Identify which cell holds the provided text, then report its [x, y] central coordinate. 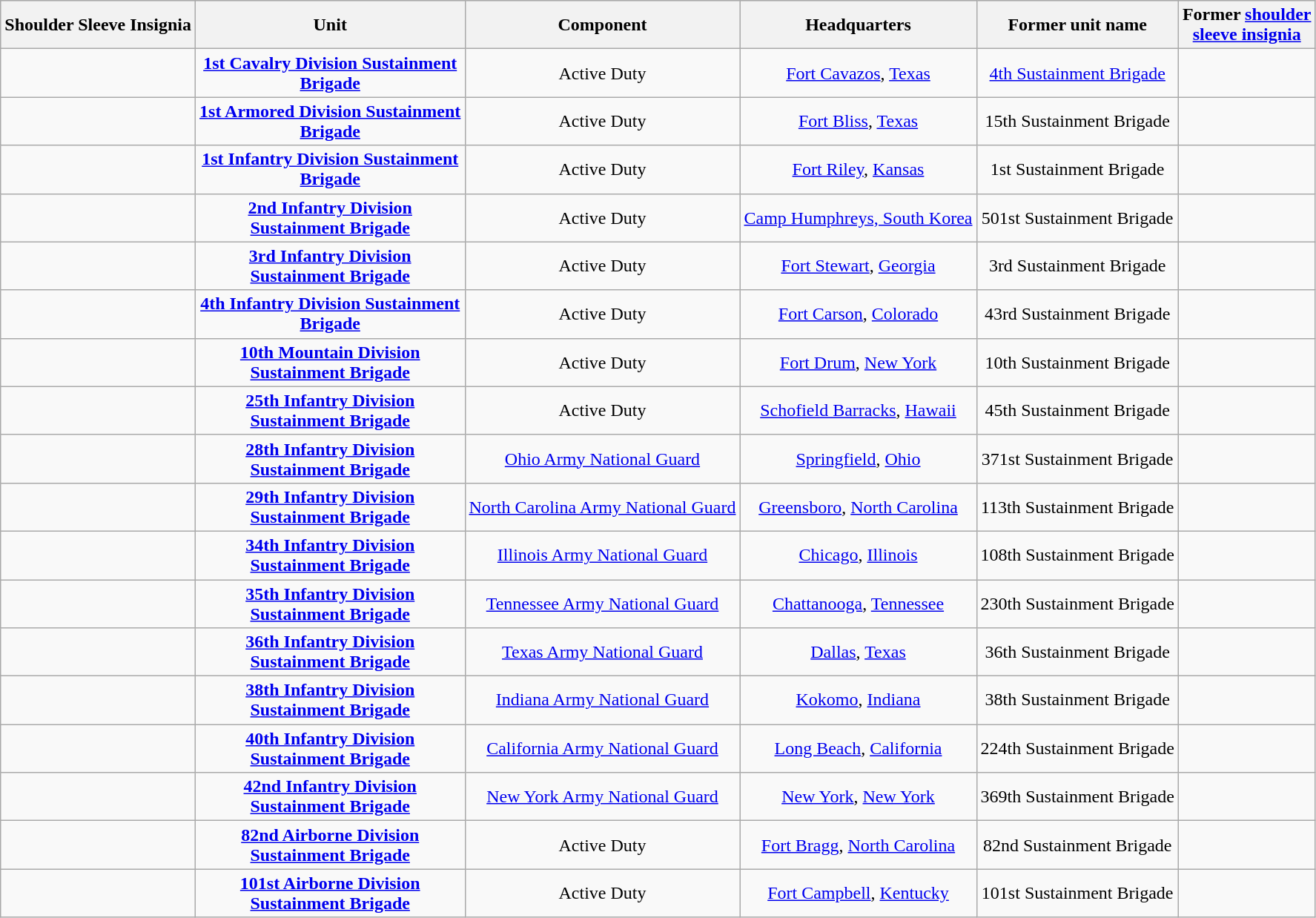
Greensboro, North Carolina [859, 507]
29th Infantry Division Sustainment Brigade [330, 507]
371st Sustainment Brigade [1077, 458]
Chicago, Illinois [859, 555]
Ohio Army National Guard [602, 458]
Long Beach, California [859, 749]
113th Sustainment Brigade [1077, 507]
42nd Infantry Division Sustainment Brigade [330, 796]
Indiana Army National Guard [602, 700]
Springfield, Ohio [859, 458]
101st Airborne Division Sustainment Brigade [330, 893]
1st Armored Division Sustainment Brigade [330, 122]
101st Sustainment Brigade [1077, 893]
43rd Sustainment Brigade [1077, 314]
35th Infantry Division Sustainment Brigade [330, 604]
15th Sustainment Brigade [1077, 122]
Kokomo, Indiana [859, 700]
Fort Cavazos, Texas [859, 73]
10th Mountain Division Sustainment Brigade [330, 362]
Headquarters [859, 25]
230th Sustainment Brigade [1077, 604]
Chattanooga, Tennessee [859, 604]
3rd Infantry Division Sustainment Brigade [330, 265]
Former unit name [1077, 25]
34th Infantry Division Sustainment Brigade [330, 555]
New York, New York [859, 796]
1st Cavalry Division Sustainment Brigade [330, 73]
2nd Infantry Division Sustainment Brigade [330, 218]
Dallas, Texas [859, 653]
38th Infantry Division Sustainment Brigade [330, 700]
Fort Drum, New York [859, 362]
California Army National Guard [602, 749]
224th Sustainment Brigade [1077, 749]
10th Sustainment Brigade [1077, 362]
Former shoulder sleeve insignia [1247, 25]
North Carolina Army National Guard [602, 507]
Fort Bliss, Texas [859, 122]
Fort Riley, Kansas [859, 169]
82nd Airborne Division Sustainment Brigade [330, 845]
108th Sustainment Brigade [1077, 555]
Unit [330, 25]
36th Sustainment Brigade [1077, 653]
4th Infantry Division Sustainment Brigade [330, 314]
Illinois Army National Guard [602, 555]
New York Army National Guard [602, 796]
Fort Stewart, Georgia [859, 265]
Camp Humphreys, South Korea [859, 218]
25th Infantry Division Sustainment Brigade [330, 411]
501st Sustainment Brigade [1077, 218]
Schofield Barracks, Hawaii [859, 411]
Tennessee Army National Guard [602, 604]
Shoulder Sleeve Insignia [98, 25]
36th Infantry Division Sustainment Brigade [330, 653]
1st Infantry Division Sustainment Brigade [330, 169]
Fort Campbell, Kentucky [859, 893]
369th Sustainment Brigade [1077, 796]
Component [602, 25]
3rd Sustainment Brigade [1077, 265]
1st Sustainment Brigade [1077, 169]
Texas Army National Guard [602, 653]
45th Sustainment Brigade [1077, 411]
28th Infantry Division Sustainment Brigade [330, 458]
82nd Sustainment Brigade [1077, 845]
Fort Carson, Colorado [859, 314]
38th Sustainment Brigade [1077, 700]
4th Sustainment Brigade [1077, 73]
40th Infantry Division Sustainment Brigade [330, 749]
Fort Bragg, North Carolina [859, 845]
